Find where the given text appears and provide that cell's center as [x, y] coordinate. 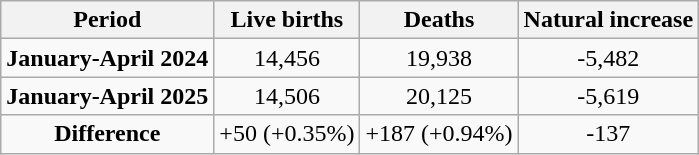
Deaths [439, 20]
20,125 [439, 96]
+187 (+0.94%) [439, 134]
-5,482 [608, 58]
Period [108, 20]
Live births [287, 20]
14,506 [287, 96]
19,938 [439, 58]
Difference [108, 134]
14,456 [287, 58]
+50 (+0.35%) [287, 134]
Natural increase [608, 20]
-137 [608, 134]
January-April 2024 [108, 58]
-5,619 [608, 96]
January-April 2025 [108, 96]
